Return the (X, Y) coordinate for the center point of the cell that contains the specified text.  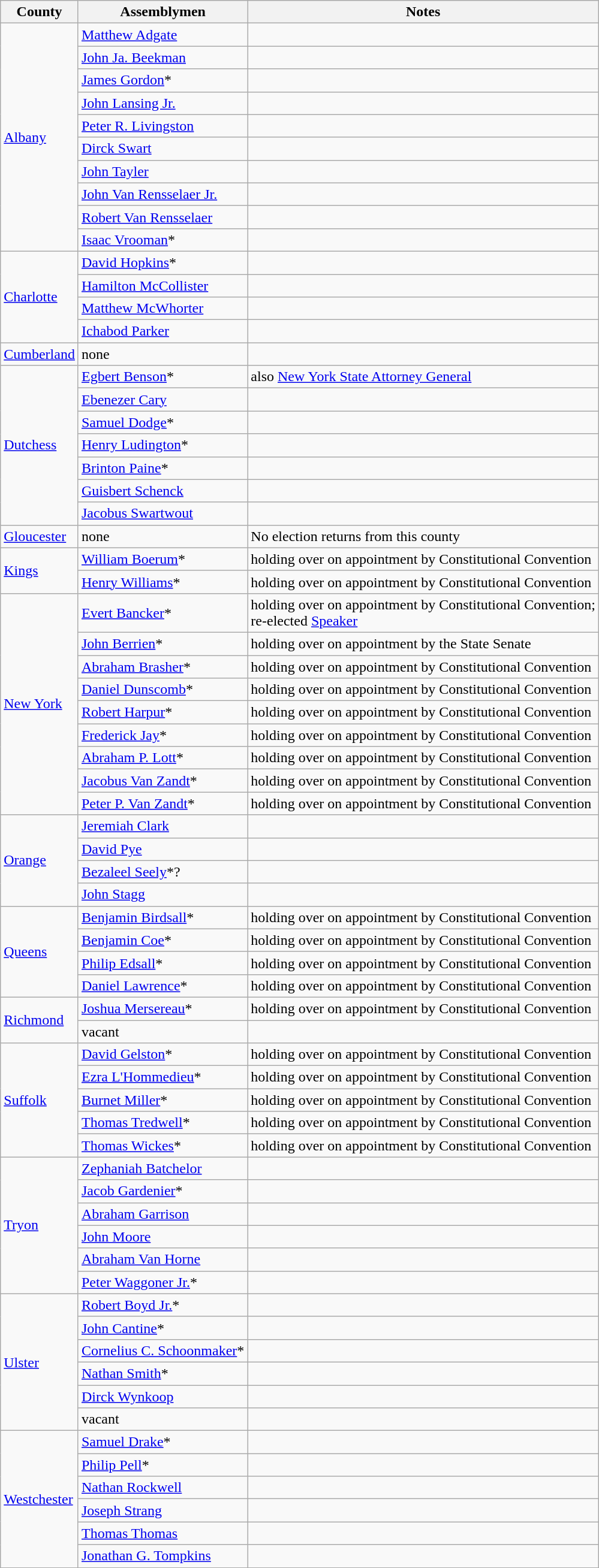
Jeremiah Clark (162, 826)
Hamilton McCollister (162, 286)
Burnet Miller* (162, 1100)
Samuel Dodge* (162, 422)
Assemblymen (162, 12)
Jacobus Swartwout (162, 513)
holding over on appointment by Constitutional Convention; re-elected Speaker (423, 612)
David Pye (162, 849)
David Gelston* (162, 1055)
Joshua Mersereau* (162, 1008)
Henry Williams* (162, 582)
Kings (40, 570)
Abraham P. Lott* (162, 758)
John Stagg (162, 895)
Cornelius C. Schoonmaker* (162, 1351)
Westchester (40, 1499)
John Lansing Jr. (162, 103)
William Boerum* (162, 559)
Queens (40, 951)
Peter P. Van Zandt* (162, 803)
Orange (40, 860)
Ebenezer Cary (162, 400)
Nathan Smith* (162, 1373)
Peter R. Livingston (162, 126)
Suffolk (40, 1100)
Ulster (40, 1362)
Benjamin Coe* (162, 940)
Tryon (40, 1225)
Robert Harpur* (162, 712)
Dutchess (40, 445)
Richmond (40, 1020)
Evert Bancker* (162, 612)
Isaac Vrooman* (162, 240)
Albany (40, 138)
Thomas Wickes* (162, 1146)
Jacobus Van Zandt* (162, 781)
Daniel Lawrence* (162, 986)
John Berrien* (162, 643)
Philip Edsall* (162, 963)
Samuel Drake* (162, 1442)
Joseph Strang (162, 1510)
Matthew McWhorter (162, 309)
Thomas Tredwell* (162, 1123)
David Hopkins* (162, 262)
Egbert Benson* (162, 377)
Robert Van Rensselaer (162, 217)
Abraham Garrison (162, 1214)
Henry Ludington* (162, 445)
James Gordon* (162, 80)
County (40, 12)
Nathan Rockwell (162, 1488)
Bezaleel Seely*? (162, 872)
also New York State Attorney General (423, 377)
Notes (423, 12)
Thomas Thomas (162, 1533)
Benjamin Birdsall* (162, 917)
Brinton Paine* (162, 468)
Peter Waggoner Jr.* (162, 1282)
Ichabod Parker (162, 331)
Charlotte (40, 297)
Robert Boyd Jr.* (162, 1305)
Daniel Dunscomb* (162, 690)
Ezra L'Hommedieu* (162, 1077)
Frederick Jay* (162, 735)
John Cantine* (162, 1328)
Abraham Brasher* (162, 667)
Jacob Gardenier* (162, 1191)
John Moore (162, 1237)
Guisbert Schenck (162, 491)
Abraham Van Horne (162, 1259)
Philip Pell* (162, 1465)
holding over on appointment by the State Senate (423, 643)
John Ja. Beekman (162, 58)
Jonathan G. Tompkins (162, 1556)
Zephaniah Batchelor (162, 1168)
Dirck Wynkoop (162, 1397)
John Van Rensselaer Jr. (162, 194)
John Tayler (162, 171)
No election returns from this county (423, 536)
New York (40, 704)
Matthew Adgate (162, 35)
Gloucester (40, 536)
Dirck Swart (162, 149)
Cumberland (40, 354)
